Output the [X, Y] coordinate of the center of the cell containing the given text.  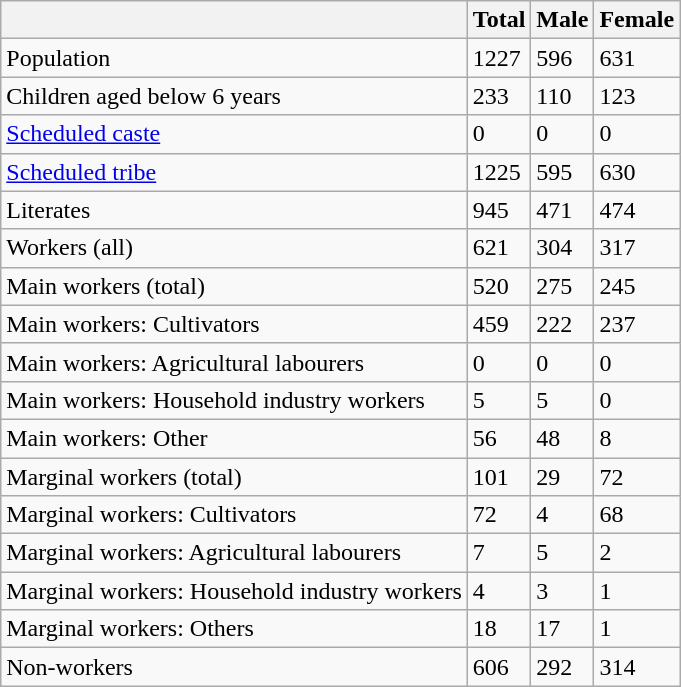
Marginal workers: Agricultural labourers [234, 553]
945 [499, 210]
245 [637, 286]
110 [562, 96]
317 [637, 248]
3 [562, 591]
Literates [234, 210]
1227 [499, 58]
56 [499, 438]
123 [637, 96]
Main workers: Cultivators [234, 324]
292 [562, 667]
Male [562, 20]
Main workers: Household industry workers [234, 400]
631 [637, 58]
48 [562, 438]
520 [499, 286]
474 [637, 210]
8 [637, 438]
237 [637, 324]
Non-workers [234, 667]
Marginal workers: Household industry workers [234, 591]
Main workers: Agricultural labourers [234, 362]
2 [637, 553]
233 [499, 96]
29 [562, 477]
606 [499, 667]
18 [499, 629]
Workers (all) [234, 248]
314 [637, 667]
Scheduled tribe [234, 172]
304 [562, 248]
7 [499, 553]
275 [562, 286]
459 [499, 324]
68 [637, 515]
630 [637, 172]
Children aged below 6 years [234, 96]
Main workers: Other [234, 438]
101 [499, 477]
Total [499, 20]
17 [562, 629]
Marginal workers: Others [234, 629]
Female [637, 20]
621 [499, 248]
595 [562, 172]
596 [562, 58]
222 [562, 324]
Marginal workers: Cultivators [234, 515]
Marginal workers (total) [234, 477]
Main workers (total) [234, 286]
Scheduled caste [234, 134]
1225 [499, 172]
471 [562, 210]
Population [234, 58]
